Search for the cell housing the specified text and yield its [x, y] center coordinate. 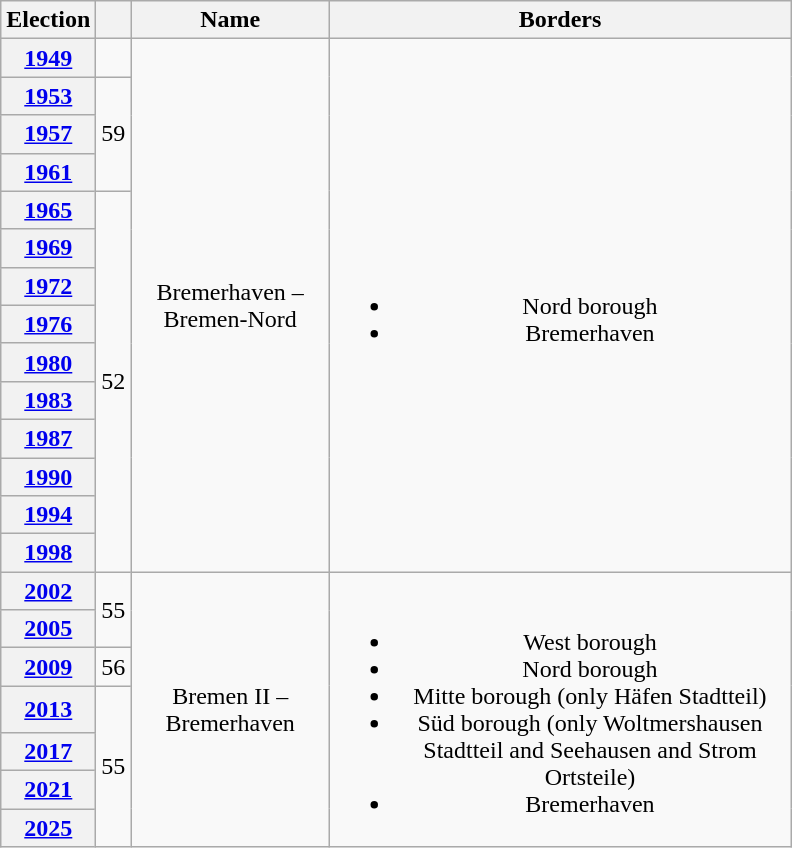
1987 [48, 438]
2021 [48, 790]
56 [114, 667]
1980 [48, 362]
1976 [48, 324]
1965 [48, 210]
52 [114, 382]
Name [230, 20]
1953 [48, 96]
1972 [48, 286]
1994 [48, 515]
Election [48, 20]
1949 [48, 58]
59 [114, 134]
2025 [48, 828]
1990 [48, 477]
1961 [48, 172]
2002 [48, 591]
West boroughNord boroughMitte borough (only Häfen Stadtteil)Süd borough (only Woltmershausen Stadtteil and Seehausen and Strom Ortsteile)Bremerhaven [560, 710]
Nord boroughBremerhaven [560, 306]
1969 [48, 248]
Borders [560, 20]
2005 [48, 629]
Bremen II – Bremerhaven [230, 710]
1957 [48, 134]
2017 [48, 752]
1998 [48, 553]
2013 [48, 710]
1983 [48, 400]
Bremerhaven – Bremen-Nord [230, 306]
2009 [48, 667]
